Scan for the cell matching the given text and deliver its (x, y) coordinate at center. 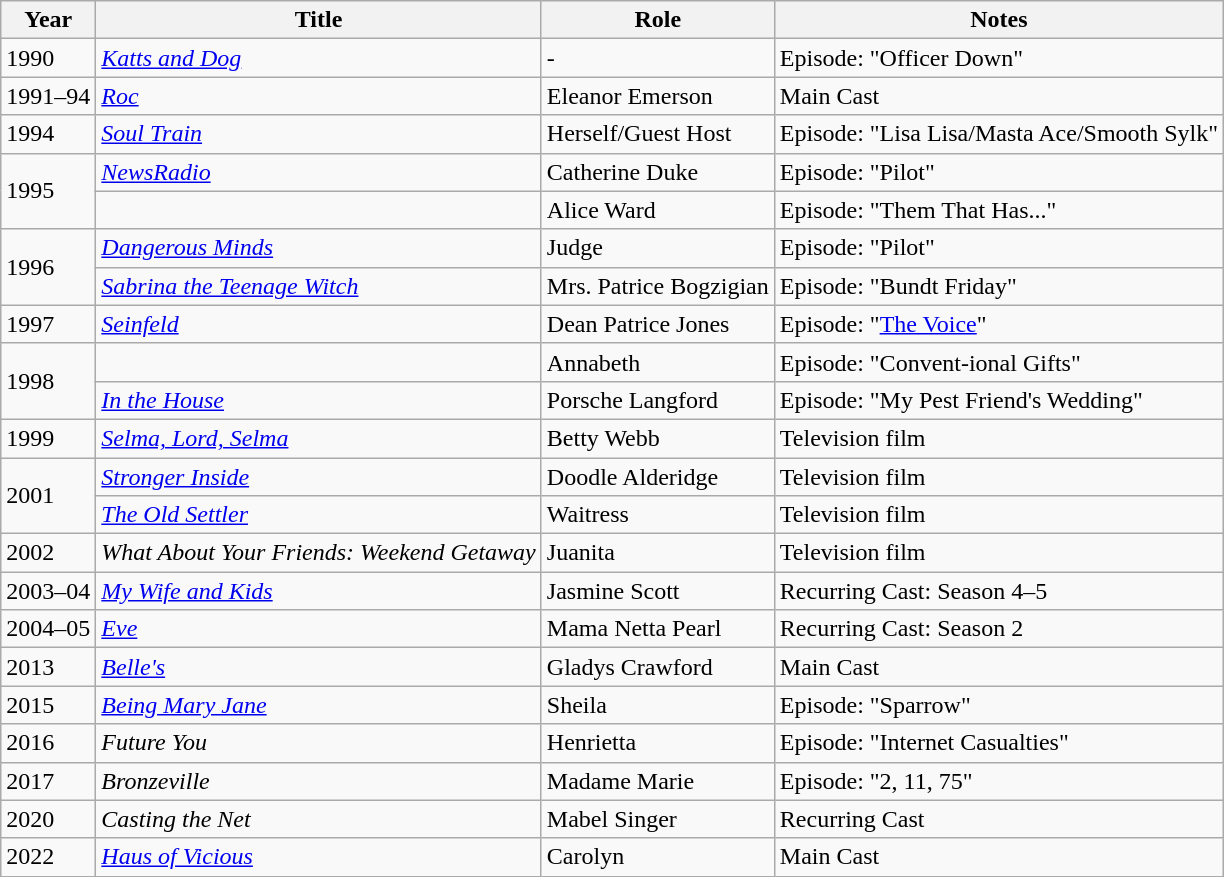
Mabel Singer (658, 819)
Dean Patrice Jones (658, 324)
2022 (48, 857)
Bronzeville (318, 781)
Episode: "Officer Down" (998, 58)
In the House (318, 400)
Eleanor Emerson (658, 96)
Episode: "Convent-ional Gifts" (998, 362)
Episode: "Them That Has..." (998, 210)
Seinfeld (318, 324)
Katts and Dog (318, 58)
My Wife and Kids (318, 591)
Haus of Vicious (318, 857)
Porsche Langford (658, 400)
- (658, 58)
Herself/Guest Host (658, 134)
Sheila (658, 705)
Dangerous Minds (318, 248)
2016 (48, 743)
1999 (48, 438)
Being Mary Jane (318, 705)
Episode: "Bundt Friday" (998, 286)
Episode: "My Pest Friend's Wedding" (998, 400)
1997 (48, 324)
Year (48, 20)
1996 (48, 267)
2020 (48, 819)
2003–04 (48, 591)
2015 (48, 705)
Waitress (658, 515)
Future You (318, 743)
2017 (48, 781)
Annabeth (658, 362)
Mama Netta Pearl (658, 629)
Role (658, 20)
Judge (658, 248)
2004–05 (48, 629)
Betty Webb (658, 438)
Jasmine Scott (658, 591)
1995 (48, 191)
1994 (48, 134)
Selma, Lord, Selma (318, 438)
Episode: "Sparrow" (998, 705)
Episode: "Lisa Lisa/Masta Ace/Smooth Sylk" (998, 134)
1991–94 (48, 96)
Henrietta (658, 743)
What About Your Friends: Weekend Getaway (318, 553)
Recurring Cast (998, 819)
Recurring Cast: Season 2 (998, 629)
1998 (48, 381)
Soul Train (318, 134)
The Old Settler (318, 515)
Madame Marie (658, 781)
Notes (998, 20)
1990 (48, 58)
Carolyn (658, 857)
Alice Ward (658, 210)
Episode: "2, 11, 75" (998, 781)
Stronger Inside (318, 477)
Title (318, 20)
Mrs. Patrice Bogzigian (658, 286)
Doodle Alderidge (658, 477)
Casting the Net (318, 819)
Belle's (318, 667)
Roc (318, 96)
Episode: "The Voice" (998, 324)
Gladys Crawford (658, 667)
2013 (48, 667)
Sabrina the Teenage Witch (318, 286)
Episode: "Internet Casualties" (998, 743)
Catherine Duke (658, 172)
Eve (318, 629)
NewsRadio (318, 172)
Recurring Cast: Season 4–5 (998, 591)
2001 (48, 496)
Juanita (658, 553)
2002 (48, 553)
